Capture the cell that displays the provided text and extract its (X, Y) central coordinate. 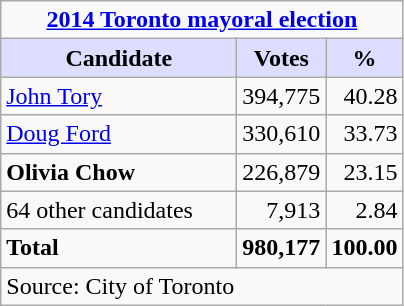
Olivia Chow (119, 172)
2014 Toronto mayoral election (202, 20)
40.28 (364, 96)
100.00 (364, 248)
33.73 (364, 134)
394,775 (282, 96)
Doug Ford (119, 134)
7,913 (282, 210)
2.84 (364, 210)
Votes (282, 58)
330,610 (282, 134)
John Tory (119, 96)
980,177 (282, 248)
Source: City of Toronto (202, 286)
23.15 (364, 172)
226,879 (282, 172)
Candidate (119, 58)
Total (119, 248)
% (364, 58)
64 other candidates (119, 210)
